Detect which cell encompasses the target text, then output its [X, Y] center coordinate. 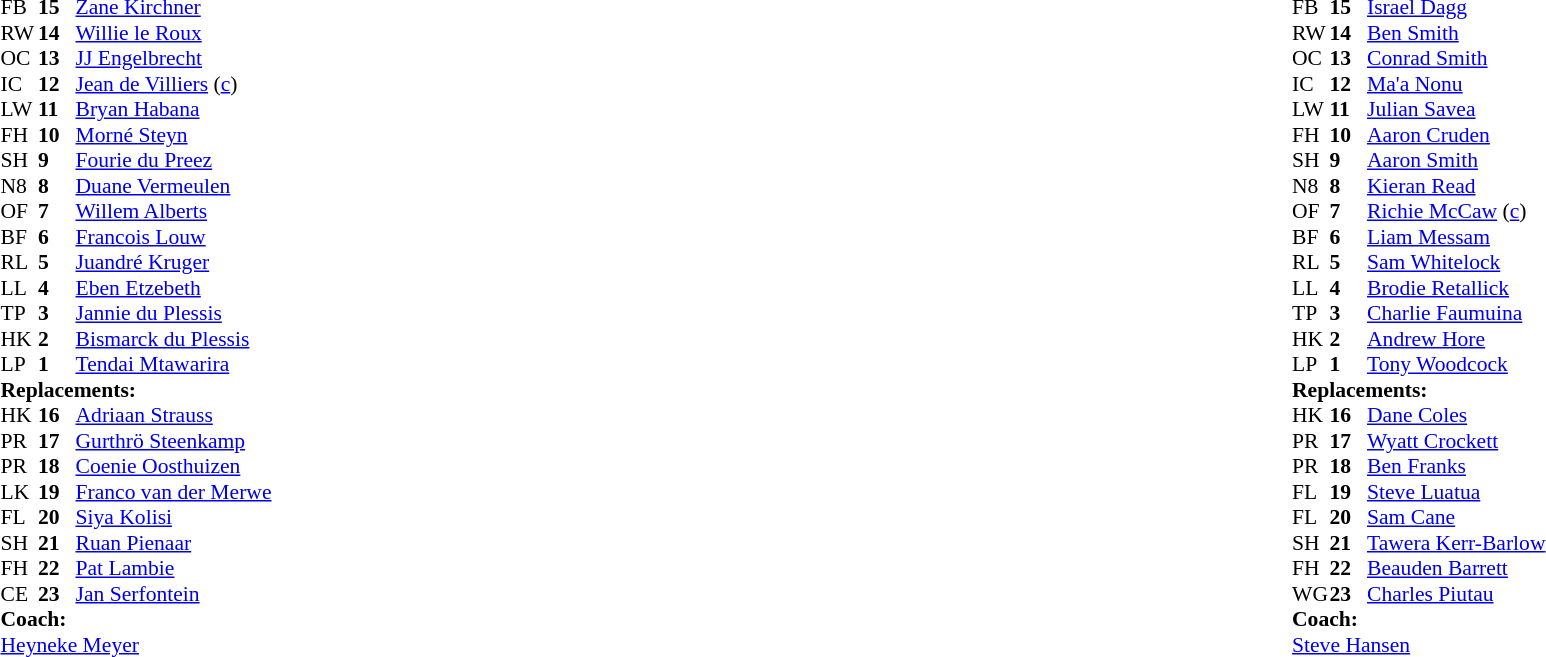
Fourie du Preez [174, 161]
Gurthrö Steenkamp [174, 441]
Beauden Barrett [1456, 569]
Dane Coles [1456, 415]
Conrad Smith [1456, 59]
Tawera Kerr-Barlow [1456, 543]
Brodie Retallick [1456, 288]
Jan Serfontein [174, 594]
Tony Woodcock [1456, 365]
Jean de Villiers (c) [174, 84]
Bismarck du Plessis [174, 339]
Juandré Kruger [174, 263]
JJ Engelbrecht [174, 59]
Pat Lambie [174, 569]
Ben Smith [1456, 33]
LK [19, 492]
Charles Piutau [1456, 594]
Tendai Mtawarira [174, 365]
Charlie Faumuina [1456, 313]
Andrew Hore [1456, 339]
Jannie du Plessis [174, 313]
Willem Alberts [174, 211]
Franco van der Merwe [174, 492]
Kieran Read [1456, 186]
Willie le Roux [174, 33]
Eben Etzebeth [174, 288]
Wyatt Crockett [1456, 441]
Ma'a Nonu [1456, 84]
Siya Kolisi [174, 517]
Ben Franks [1456, 467]
Sam Cane [1456, 517]
Coenie Oosthuizen [174, 467]
Morné Steyn [174, 135]
Duane Vermeulen [174, 186]
Ruan Pienaar [174, 543]
Aaron Smith [1456, 161]
Adriaan Strauss [174, 415]
Richie McCaw (c) [1456, 211]
Bryan Habana [174, 109]
Aaron Cruden [1456, 135]
Steve Luatua [1456, 492]
Sam Whitelock [1456, 263]
Julian Savea [1456, 109]
Francois Louw [174, 237]
Liam Messam [1456, 237]
WG [1311, 594]
CE [19, 594]
